Pinpoint the cell where the given text exists, returning its (X, Y) midpoint coordinate. 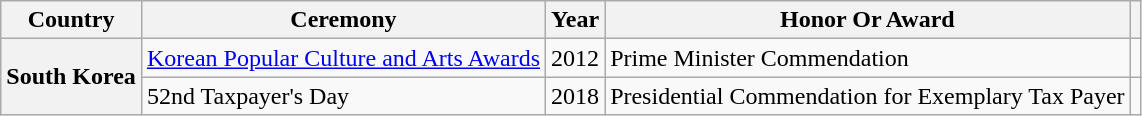
Year (576, 20)
Honor Or Award (868, 20)
Ceremony (343, 20)
2012 (576, 58)
Prime Minister Commendation (868, 58)
South Korea (72, 77)
Korean Popular Culture and Arts Awards (343, 58)
Presidential Commendation for Exemplary Tax Payer (868, 96)
2018 (576, 96)
Country (72, 20)
52nd Taxpayer's Day (343, 96)
